For the text-containing cell, return its midpoint in [X, Y] coordinate format. 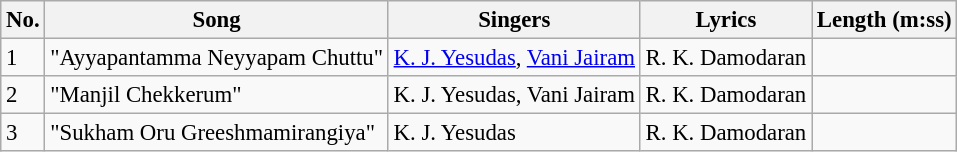
"Manjil Chekkerum" [216, 95]
Lyrics [726, 20]
Length (m:ss) [884, 20]
3 [23, 133]
2 [23, 95]
1 [23, 58]
Singers [514, 20]
Song [216, 20]
No. [23, 20]
"Ayyapantamma Neyyapam Chuttu" [216, 58]
K. J. Yesudas [514, 133]
"Sukham Oru Greeshmamirangiya" [216, 133]
